Return the [x, y] coordinate for the center point of the cell that contains the specified text.  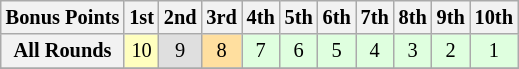
1st [142, 17]
7th [375, 17]
3 [413, 51]
8th [413, 17]
10 [142, 51]
Bonus Points [63, 17]
2 [451, 51]
6 [299, 51]
All Rounds [63, 51]
1 [494, 51]
3rd [221, 17]
5 [337, 51]
7 [261, 51]
4th [261, 17]
9 [180, 51]
6th [337, 17]
8 [221, 51]
5th [299, 17]
10th [494, 17]
2nd [180, 17]
9th [451, 17]
4 [375, 51]
